Locate the cell with the specified text and output its (x, y) center coordinate. 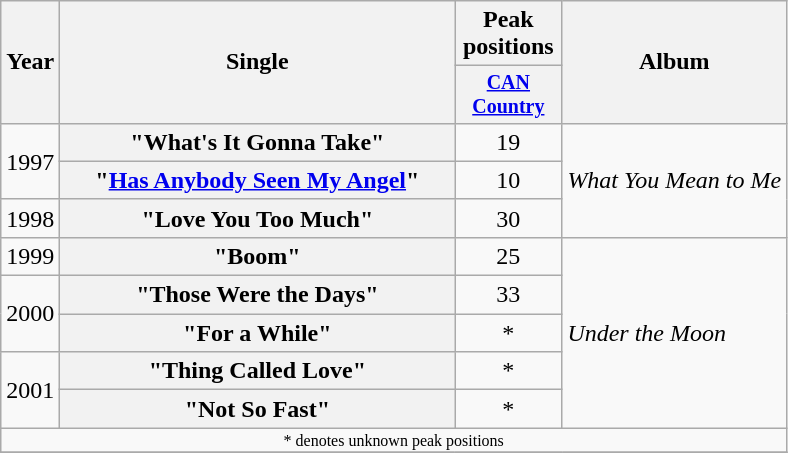
"Not So Fast" (258, 409)
33 (508, 295)
1997 (30, 161)
Year (30, 62)
19 (508, 142)
What You Mean to Me (674, 180)
"Thing Called Love" (258, 371)
2001 (30, 390)
Album (674, 62)
30 (508, 218)
"Those Were the Days" (258, 295)
2000 (30, 314)
CAN Country (508, 94)
Single (258, 62)
* denotes unknown peak positions (394, 440)
"For a While" (258, 333)
1999 (30, 256)
1998 (30, 218)
25 (508, 256)
"Boom" (258, 256)
Under the Moon (674, 332)
"Love You Too Much" (258, 218)
10 (508, 180)
"What's It Gonna Take" (258, 142)
Peak positions (508, 34)
"Has Anybody Seen My Angel" (258, 180)
